Detect which cell encompasses the target text, then output its [x, y] center coordinate. 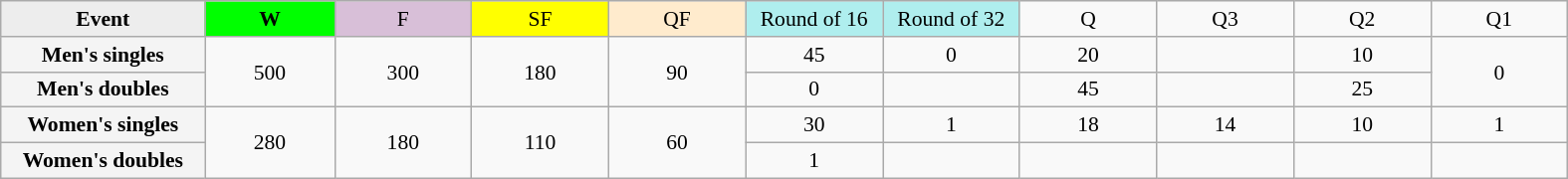
F [403, 19]
Q2 [1362, 19]
Men's doubles [104, 89]
Event [104, 19]
25 [1362, 89]
W [270, 19]
90 [677, 72]
Q3 [1226, 19]
Men's singles [104, 55]
Q1 [1499, 19]
20 [1088, 55]
QF [677, 19]
500 [270, 72]
110 [541, 143]
Round of 16 [814, 19]
280 [270, 143]
Women's doubles [104, 161]
300 [403, 72]
30 [814, 125]
18 [1088, 125]
SF [541, 19]
Q [1088, 19]
Round of 32 [951, 19]
Women's singles [104, 125]
14 [1226, 125]
60 [677, 143]
